Return the (X, Y) coordinate for the center point of the cell that contains the specified text.  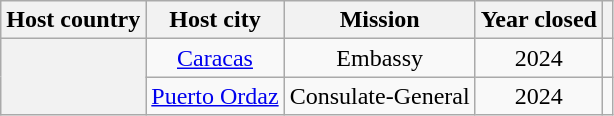
Puerto Ordaz (215, 96)
Mission (380, 20)
Consulate-General (380, 96)
Host city (215, 20)
Year closed (538, 20)
Embassy (380, 58)
Host country (74, 20)
Caracas (215, 58)
